Provide the (x, y) coordinate of the cell's center where the given text is located.  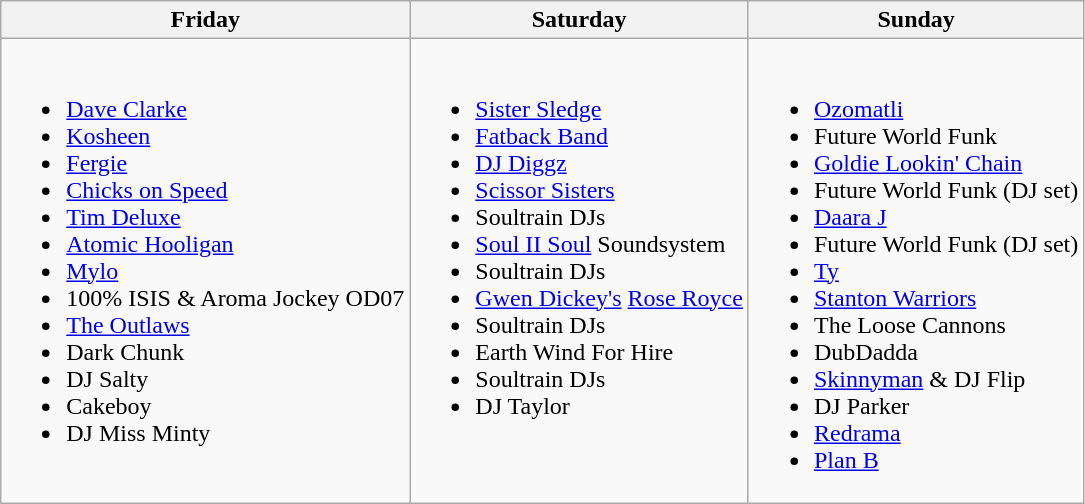
Sunday (916, 20)
Friday (206, 20)
Dave ClarkeKosheenFergieChicks on SpeedTim DeluxeAtomic HooliganMylo100% ISIS & Aroma Jockey OD07The OutlawsDark ChunkDJ SaltyCakeboyDJ Miss Minty (206, 271)
Saturday (580, 20)
